Pinpoint the cell where the given text exists, returning its [X, Y] midpoint coordinate. 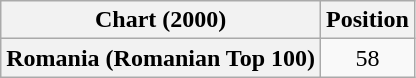
Position [368, 20]
Chart (2000) [161, 20]
58 [368, 58]
Romania (Romanian Top 100) [161, 58]
